For the text-containing cell, return its midpoint in (x, y) coordinate format. 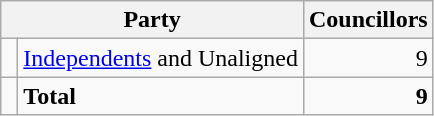
Councillors (368, 20)
Independents and Unaligned (161, 58)
Total (161, 96)
Party (152, 20)
